From the cell containing the given text, extract its center point as (X, Y) coordinate. 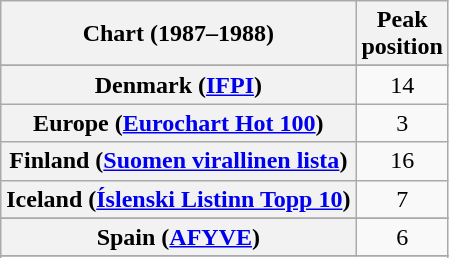
14 (402, 85)
Peakposition (402, 34)
6 (402, 237)
16 (402, 161)
Chart (1987–1988) (178, 34)
Spain (AFYVE) (178, 237)
Finland (Suomen virallinen lista) (178, 161)
3 (402, 123)
7 (402, 199)
Denmark (IFPI) (178, 85)
Iceland (Íslenski Listinn Topp 10) (178, 199)
Europe (Eurochart Hot 100) (178, 123)
